From the cell containing the given text, extract its center point as (X, Y) coordinate. 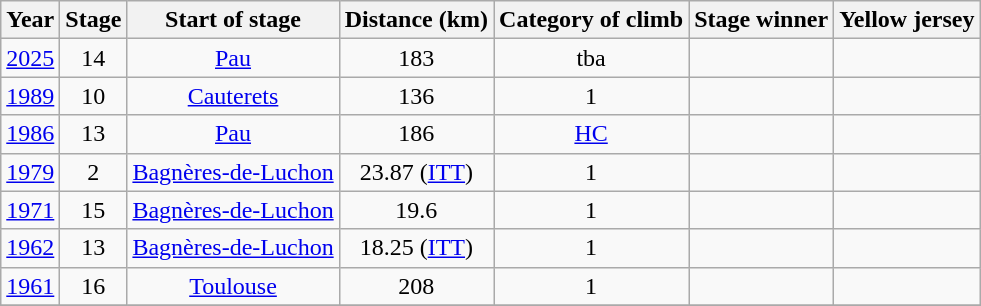
1961 (30, 286)
18.25 (ITT) (416, 248)
10 (94, 96)
Category of climb (592, 20)
15 (94, 210)
Yellow jersey (907, 20)
183 (416, 58)
1979 (30, 172)
136 (416, 96)
1989 (30, 96)
Year (30, 20)
Cauterets (233, 96)
Stage (94, 20)
1986 (30, 134)
2 (94, 172)
tba (592, 58)
186 (416, 134)
HC (592, 134)
Stage winner (762, 20)
14 (94, 58)
Start of stage (233, 20)
1962 (30, 248)
16 (94, 286)
23.87 (ITT) (416, 172)
2025 (30, 58)
19.6 (416, 210)
208 (416, 286)
1971 (30, 210)
Distance (km) (416, 20)
Toulouse (233, 286)
